Return the (X, Y) coordinate for the center point of the cell that contains the specified text.  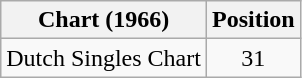
Position (253, 20)
Dutch Singles Chart (104, 58)
Chart (1966) (104, 20)
31 (253, 58)
